Detect which cell encompasses the target text, then output its [x, y] center coordinate. 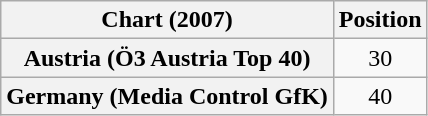
Position [380, 20]
30 [380, 58]
Austria (Ö3 Austria Top 40) [168, 58]
40 [380, 96]
Chart (2007) [168, 20]
Germany (Media Control GfK) [168, 96]
